Search for the cell housing the specified text and yield its [X, Y] center coordinate. 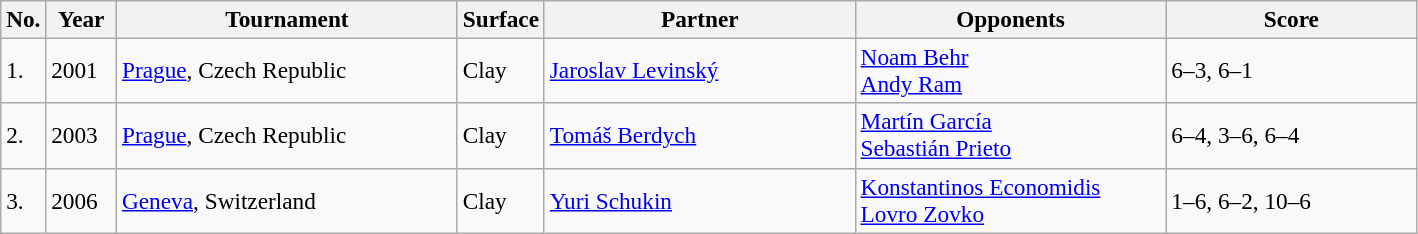
Tomáš Berdych [700, 136]
Tournament [288, 19]
No. [24, 19]
Martín García Sebastián Prieto [1010, 136]
2003 [82, 136]
Year [82, 19]
Partner [700, 19]
Opponents [1010, 19]
2. [24, 136]
1. [24, 70]
2006 [82, 200]
2001 [82, 70]
1–6, 6–2, 10–6 [1292, 200]
3. [24, 200]
Score [1292, 19]
6–4, 3–6, 6–4 [1292, 136]
Surface [500, 19]
Geneva, Switzerland [288, 200]
6–3, 6–1 [1292, 70]
Yuri Schukin [700, 200]
Konstantinos Economidis Lovro Zovko [1010, 200]
Noam Behr Andy Ram [1010, 70]
Jaroslav Levinský [700, 70]
